Extract the (x, y) coordinate from the center of the cell holding the provided text.  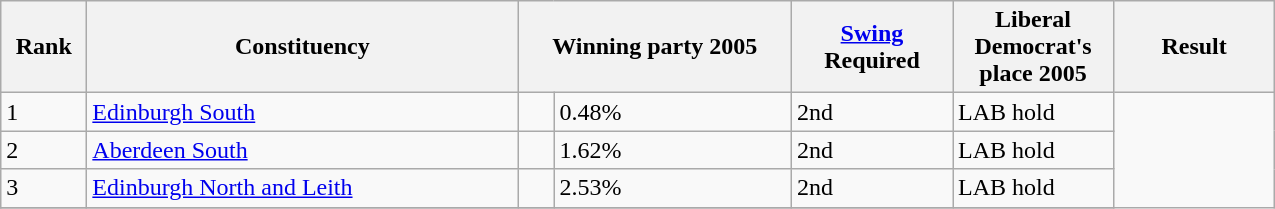
2 (44, 150)
Rank (44, 47)
2.53% (673, 188)
1 (44, 112)
3 (44, 188)
Edinburgh North and Leith (302, 188)
Liberal Democrat's place 2005 (1032, 47)
Result (1194, 47)
Constituency (302, 47)
1.62% (673, 150)
Edinburgh South (302, 112)
0.48% (673, 112)
Winning party 2005 (655, 47)
Swing Required (872, 47)
Aberdeen South (302, 150)
